Determine the [x, y] coordinate at the center of the cell enclosing the given text.  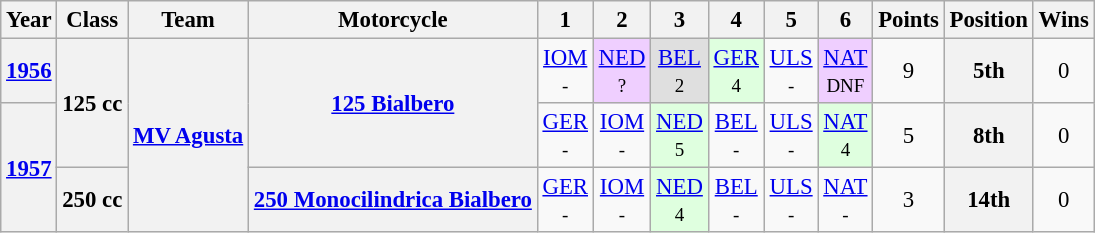
NAT- [846, 200]
GER4 [736, 72]
250 cc [92, 200]
Motorcycle [394, 20]
Wins [1064, 20]
1957 [29, 168]
Year [29, 20]
NED5 [680, 136]
Position [988, 20]
125 Bialbero [394, 104]
125 cc [92, 104]
4 [736, 20]
6 [846, 20]
NAT4 [846, 136]
14th [988, 200]
2 [622, 20]
BEL2 [680, 72]
NED? [622, 72]
1956 [29, 72]
Team [188, 20]
1 [565, 20]
Class [92, 20]
Points [908, 20]
250 Monocilindrica Bialbero [394, 200]
NED4 [680, 200]
NATDNF [846, 72]
9 [908, 72]
5th [988, 72]
MV Agusta [188, 136]
8th [988, 136]
